Scan for the cell matching the given text and deliver its [X, Y] coordinate at center. 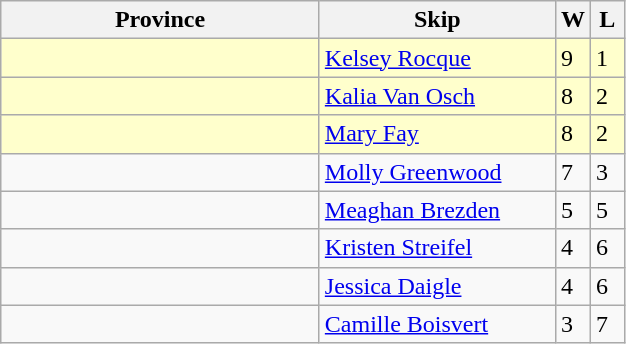
1 [607, 58]
9 [572, 58]
W [572, 20]
Meaghan Brezden [437, 210]
L [607, 20]
Kristen Streifel [437, 248]
Molly Greenwood [437, 172]
Jessica Daigle [437, 286]
Skip [437, 20]
Kelsey Rocque [437, 58]
Province [160, 20]
Camille Boisvert [437, 324]
Kalia Van Osch [437, 96]
Mary Fay [437, 134]
